From the cell containing the given text, extract its center point as [x, y] coordinate. 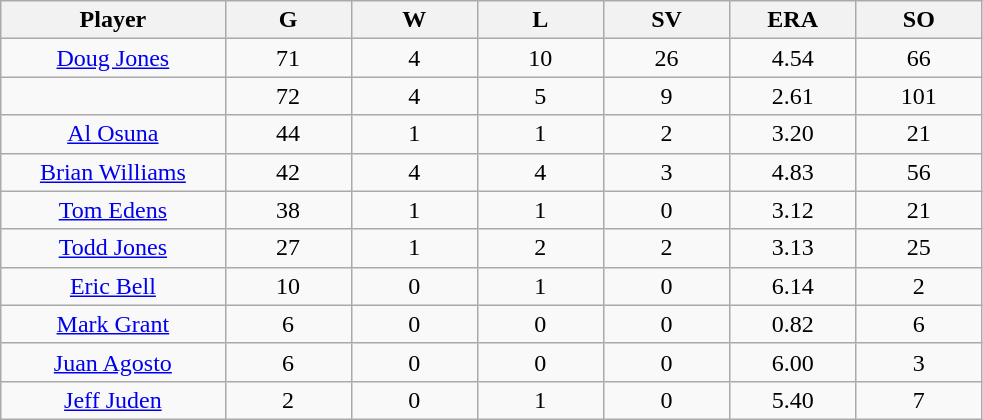
4.54 [793, 58]
ERA [793, 20]
Al Osuna [113, 134]
7 [919, 400]
2.61 [793, 96]
SV [666, 20]
Jeff Juden [113, 400]
W [414, 20]
72 [288, 96]
26 [666, 58]
101 [919, 96]
6.14 [793, 286]
L [540, 20]
3.13 [793, 248]
3.20 [793, 134]
71 [288, 58]
5.40 [793, 400]
Eric Bell [113, 286]
Doug Jones [113, 58]
9 [666, 96]
66 [919, 58]
Player [113, 20]
Juan Agosto [113, 362]
Tom Edens [113, 210]
27 [288, 248]
4.83 [793, 172]
56 [919, 172]
SO [919, 20]
5 [540, 96]
3.12 [793, 210]
Brian Williams [113, 172]
Todd Jones [113, 248]
6.00 [793, 362]
25 [919, 248]
44 [288, 134]
0.82 [793, 324]
38 [288, 210]
42 [288, 172]
Mark Grant [113, 324]
G [288, 20]
